Pinpoint the cell where the given text exists, returning its (X, Y) midpoint coordinate. 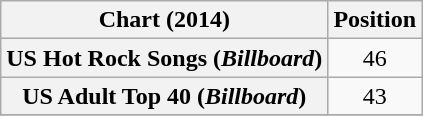
US Adult Top 40 (Billboard) (164, 96)
46 (375, 58)
Position (375, 20)
43 (375, 96)
US Hot Rock Songs (Billboard) (164, 58)
Chart (2014) (164, 20)
